Return [X, Y] of the center of cell containing provided text 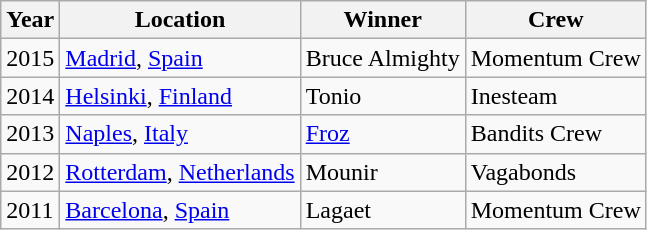
2012 [30, 172]
2011 [30, 210]
Mounir [382, 172]
Year [30, 20]
Naples, Italy [180, 134]
Bandits Crew [556, 134]
2013 [30, 134]
Froz [382, 134]
Crew [556, 20]
2015 [30, 58]
Winner [382, 20]
Bruce Almighty [382, 58]
Location [180, 20]
Helsinki, Finland [180, 96]
2014 [30, 96]
Rotterdam, Netherlands [180, 172]
Madrid, Spain [180, 58]
Lagaet [382, 210]
Vagabonds [556, 172]
Tonio [382, 96]
Barcelona, Spain [180, 210]
Inesteam [556, 96]
